Locate the cell with the specified text and output its [X, Y] center coordinate. 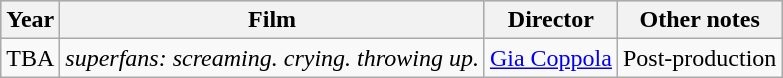
superfans: screaming. crying. throwing up. [272, 58]
Year [30, 20]
Other notes [699, 20]
Director [550, 20]
Film [272, 20]
Gia Coppola [550, 58]
TBA [30, 58]
Post-production [699, 58]
